From the cell containing the given text, extract its center point as [X, Y] coordinate. 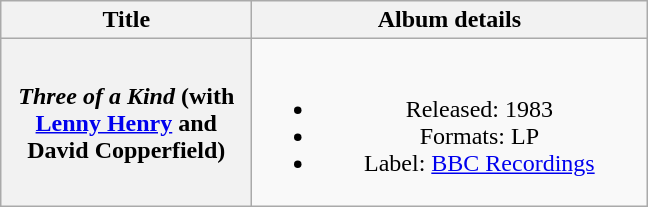
Three of a Kind (with Lenny Henry and David Copperfield) [126, 122]
Released: 1983Formats: LPLabel: BBC Recordings [450, 122]
Title [126, 20]
Album details [450, 20]
